Locate the cell with the specified text and output its (x, y) center coordinate. 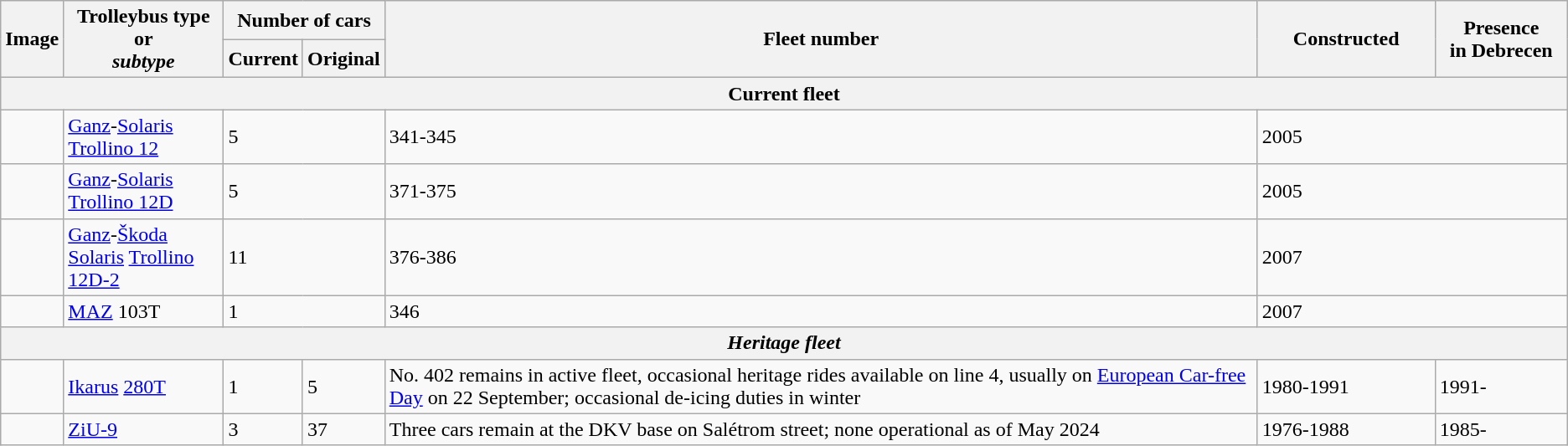
346 (821, 311)
Image (32, 39)
Three cars remain at the DKV base on Salétrom street; none operational as of May 2024 (821, 429)
Trolleybus type orsubtype (144, 39)
Fleet number (821, 39)
MAZ 103T (144, 311)
1985- (1501, 429)
Current fleet (784, 94)
Ganz-Škoda Solaris Trollino 12D-2 (144, 257)
ZiU-9 (144, 429)
Current (263, 59)
Original (343, 59)
Constructed (1346, 39)
Ganz-Solaris Trollino 12 (144, 137)
Number of cars (304, 20)
Heritage fleet (784, 343)
Ikarus 280T (144, 387)
371-375 (821, 191)
37 (343, 429)
11 (304, 257)
Ganz-Solaris Trollino 12D (144, 191)
1991- (1501, 387)
Presencein Debrecen (1501, 39)
341-345 (821, 137)
3 (263, 429)
376-386 (821, 257)
1976-1988 (1346, 429)
1980-1991 (1346, 387)
